For the text-containing cell, return its midpoint in [X, Y] coordinate format. 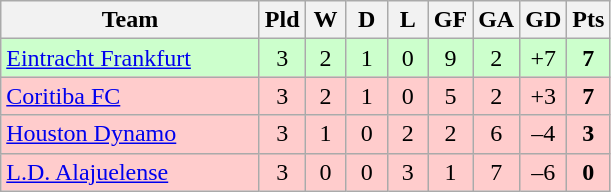
Pld [282, 20]
Eintracht Frankfurt [130, 58]
+3 [544, 96]
L.D. Alajuelense [130, 172]
Team [130, 20]
+7 [544, 58]
W [326, 20]
9 [450, 58]
–6 [544, 172]
GF [450, 20]
Coritiba FC [130, 96]
D [366, 20]
GA [496, 20]
GD [544, 20]
Pts [588, 20]
L [408, 20]
6 [496, 134]
Houston Dynamo [130, 134]
–4 [544, 134]
5 [450, 96]
